Extract the (X, Y) coordinate from the center of the cell holding the provided text.  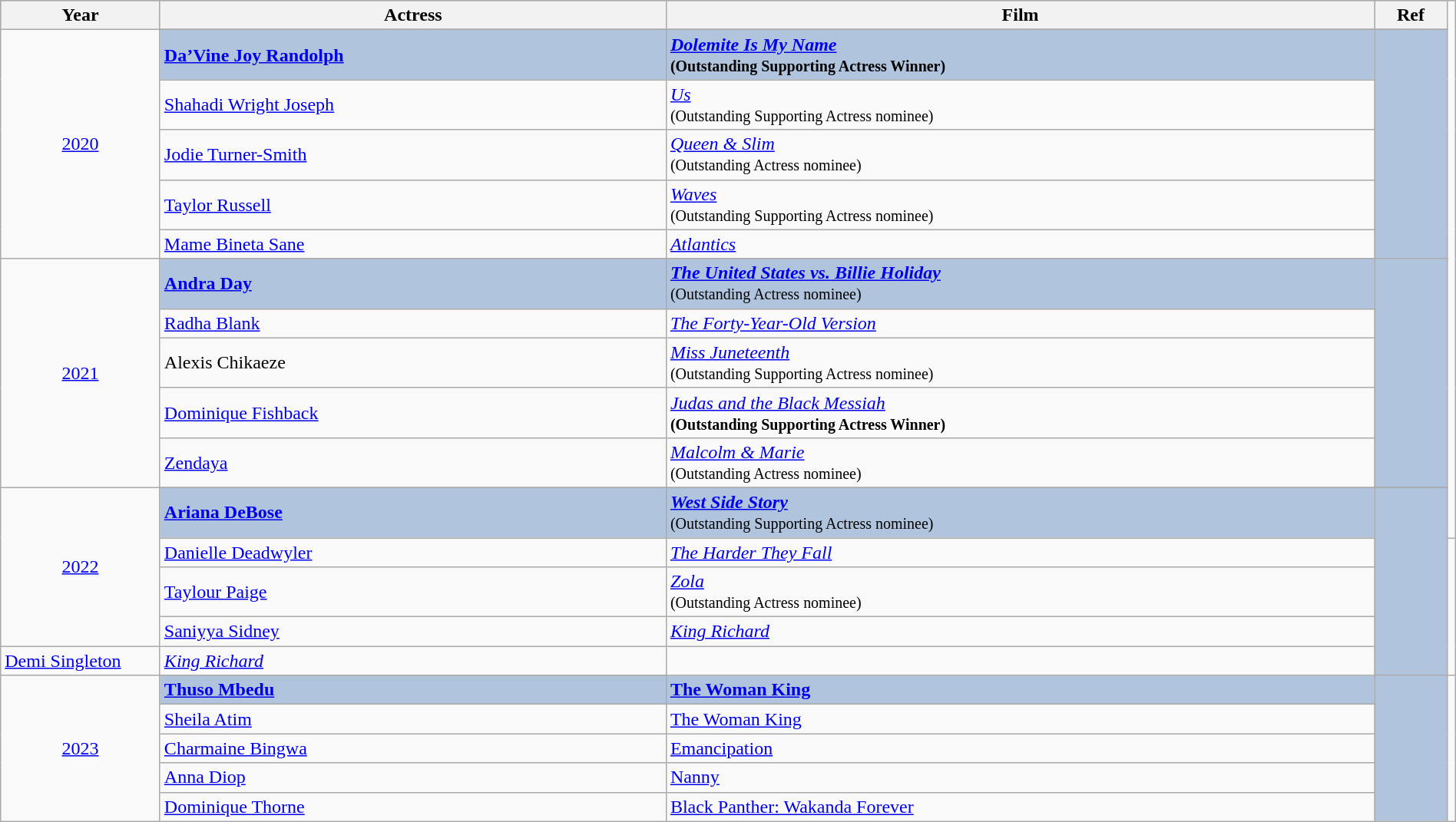
West Side Story (Outstanding Supporting Actress nominee) (1020, 513)
Us (Outstanding Supporting Actress nominee) (1020, 104)
Thuso Mbedu (413, 690)
The United States vs. Billie Holiday (Outstanding Actress nominee) (1020, 284)
Emancipation (1020, 748)
Alexis Chikaeze (413, 362)
Jodie Turner-Smith (413, 155)
Danielle Deadwyler (413, 552)
Year (81, 15)
Ref (1411, 15)
Shahadi Wright Joseph (413, 104)
Black Panther: Wakanda Forever (1020, 807)
The Harder They Fall (1020, 552)
Saniyya Sidney (413, 632)
Dolemite Is My Name (Outstanding Supporting Actress Winner) (1020, 55)
Andra Day (413, 284)
Sheila Atim (413, 719)
Nanny (1020, 777)
Demi Singleton (81, 661)
Mame Bineta Sane (413, 244)
Dominique Fishback (413, 413)
Anna Diop (413, 777)
Taylor Russell (413, 204)
Waves (Outstanding Supporting Actress nominee) (1020, 204)
The Forty-Year-Old Version (1020, 323)
Judas and the Black Messiah (Outstanding Supporting Actress Winner) (1020, 413)
Ariana DeBose (413, 513)
2020 (81, 144)
Miss Juneteenth (Outstanding Supporting Actress nominee) (1020, 362)
Da’Vine Joy Randolph (413, 55)
Taylour Paige (413, 593)
Zola (Outstanding Actress nominee) (1020, 593)
Film (1020, 15)
Queen & Slim (Outstanding Actress nominee) (1020, 155)
Zendaya (413, 462)
2023 (81, 748)
Atlantics (1020, 244)
Radha Blank (413, 323)
2021 (81, 373)
Actress (413, 15)
Dominique Thorne (413, 807)
2022 (81, 566)
Malcolm & Marie (Outstanding Actress nominee) (1020, 462)
Charmaine Bingwa (413, 748)
